Extract the (x, y) coordinate from the center of the cell holding the provided text.  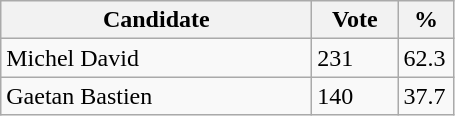
Vote (355, 20)
Michel David (156, 58)
% (426, 20)
62.3 (426, 58)
Candidate (156, 20)
231 (355, 58)
Gaetan Bastien (156, 96)
37.7 (426, 96)
140 (355, 96)
